Provide the (X, Y) coordinate of the cell's center where the given text is located.  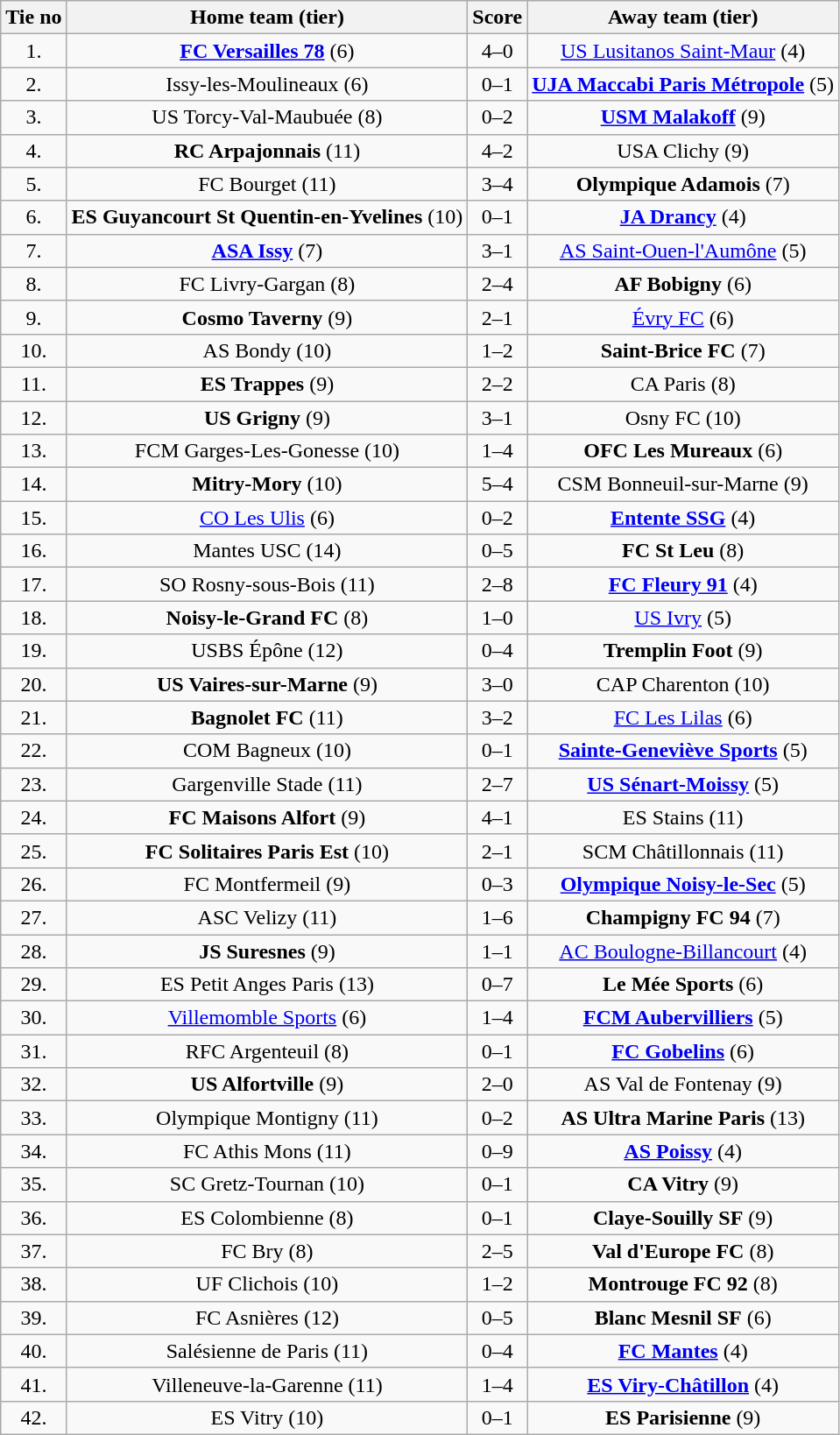
ASC Velizy (11) (267, 917)
UJA Maccabi Paris Métropole (5) (683, 84)
Le Mée Sports (6) (683, 985)
10. (33, 350)
Cosmo Taverny (9) (267, 317)
14. (33, 484)
3. (33, 117)
Bagnolet FC (11) (267, 717)
2–7 (498, 784)
Sainte-Geneviève Sports (5) (683, 751)
18. (33, 618)
Tremplin Foot (9) (683, 651)
Villeneuve-la-Garenne (11) (267, 1384)
4–0 (498, 51)
6. (33, 217)
ES Guyancourt St Quentin-en-Yvelines (10) (267, 217)
Blanc Mesnil SF (6) (683, 1318)
28. (33, 951)
Olympique Adamois (7) (683, 184)
38. (33, 1284)
AS Saint-Ouen-l'Aumône (5) (683, 251)
3–0 (498, 684)
UF Clichois (10) (267, 1284)
0–9 (498, 1151)
21. (33, 717)
24. (33, 817)
US Torcy-Val-Maubuée (8) (267, 117)
29. (33, 985)
FC Livry-Gargan (8) (267, 284)
US Sénart-Moissy (5) (683, 784)
AS Bondy (10) (267, 350)
CO Les Ulis (6) (267, 518)
OFC Les Mureaux (6) (683, 451)
FC Maisons Alfort (9) (267, 817)
FC Montfermeil (9) (267, 884)
Champigny FC 94 (7) (683, 917)
Tie no (33, 18)
Score (498, 18)
FC Solitaires Paris Est (10) (267, 851)
Val d'Europe FC (8) (683, 1251)
42. (33, 1417)
CAP Charenton (10) (683, 684)
FC Asnières (12) (267, 1318)
US Lusitanos Saint-Maur (4) (683, 51)
33. (33, 1118)
ES Colombienne (8) (267, 1218)
FC Les Lilas (6) (683, 717)
Away team (tier) (683, 18)
USA Clichy (9) (683, 151)
ES Trappes (9) (267, 384)
40. (33, 1351)
9. (33, 317)
RFC Argenteuil (8) (267, 1051)
3–4 (498, 184)
1–6 (498, 917)
AC Boulogne-Billancourt (4) (683, 951)
3–2 (498, 717)
13. (33, 451)
AS Ultra Marine Paris (13) (683, 1118)
JS Suresnes (9) (267, 951)
34. (33, 1151)
31. (33, 1051)
32. (33, 1085)
Noisy-le-Grand FC (8) (267, 618)
ES Vitry (10) (267, 1417)
SCM Châtillonnais (11) (683, 851)
FC Gobelins (6) (683, 1051)
12. (33, 418)
Salésienne de Paris (11) (267, 1351)
5. (33, 184)
FC Mantes (4) (683, 1351)
39. (33, 1318)
CSM Bonneuil-sur-Marne (9) (683, 484)
CA Vitry (9) (683, 1184)
20. (33, 684)
1–0 (498, 618)
Montrouge FC 92 (8) (683, 1284)
SC Gretz-Tournan (10) (267, 1184)
FC St Leu (8) (683, 551)
2–8 (498, 584)
US Alfortville (9) (267, 1085)
15. (33, 518)
4–1 (498, 817)
ES Petit Anges Paris (13) (267, 985)
37. (33, 1251)
17. (33, 584)
RC Arpajonnais (11) (267, 151)
Mantes USC (14) (267, 551)
AS Val de Fontenay (9) (683, 1085)
USBS Épône (12) (267, 651)
0–3 (498, 884)
11. (33, 384)
1–1 (498, 951)
7. (33, 251)
US Vaires-sur-Marne (9) (267, 684)
4. (33, 151)
0–7 (498, 985)
Issy-les-Moulineaux (6) (267, 84)
FCM Aubervilliers (5) (683, 1018)
27. (33, 917)
US Ivry (5) (683, 618)
30. (33, 1018)
COM Bagneux (10) (267, 751)
Villemomble Sports (6) (267, 1018)
2–2 (498, 384)
Saint-Brice FC (7) (683, 350)
2–0 (498, 1085)
ES Viry-Châtillon (4) (683, 1384)
26. (33, 884)
Claye-Souilly SF (9) (683, 1218)
35. (33, 1184)
ES Stains (11) (683, 817)
FC Fleury 91 (4) (683, 584)
Home team (tier) (267, 18)
ES Parisienne (9) (683, 1417)
2–4 (498, 284)
SO Rosny-sous-Bois (11) (267, 584)
8. (33, 284)
US Grigny (9) (267, 418)
JA Drancy (4) (683, 217)
4–2 (498, 151)
AF Bobigny (6) (683, 284)
Olympique Montigny (11) (267, 1118)
Osny FC (10) (683, 418)
FCM Garges-Les-Gonesse (10) (267, 451)
41. (33, 1384)
5–4 (498, 484)
2. (33, 84)
CA Paris (8) (683, 384)
Entente SSG (4) (683, 518)
Mitry-Mory (10) (267, 484)
2–5 (498, 1251)
1. (33, 51)
USM Malakoff (9) (683, 117)
ASA Issy (7) (267, 251)
Olympique Noisy-le-Sec (5) (683, 884)
25. (33, 851)
16. (33, 551)
36. (33, 1218)
FC Bourget (11) (267, 184)
AS Poissy (4) (683, 1151)
23. (33, 784)
FC Athis Mons (11) (267, 1151)
22. (33, 751)
FC Bry (8) (267, 1251)
19. (33, 651)
Évry FC (6) (683, 317)
FC Versailles 78 (6) (267, 51)
Gargenville Stade (11) (267, 784)
